Detect which cell encompasses the target text, then output its [X, Y] center coordinate. 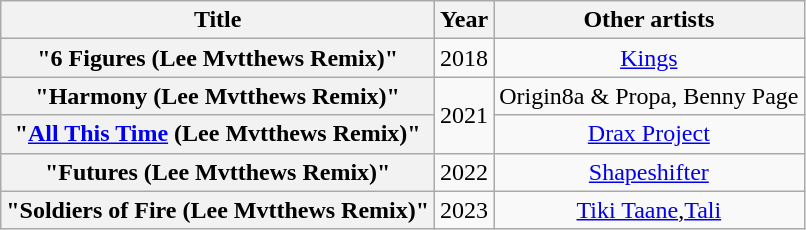
Other artists [649, 20]
Shapeshifter [649, 172]
Origin8a & Propa, Benny Page [649, 96]
"Futures (Lee Mvtthews Remix)" [218, 172]
"6 Figures (Lee Mvtthews Remix)" [218, 58]
Title [218, 20]
Kings [649, 58]
2023 [464, 210]
2022 [464, 172]
Drax Project [649, 134]
"Harmony (Lee Mvtthews Remix)" [218, 96]
2021 [464, 115]
Tiki Taane,Tali [649, 210]
"All This Time (Lee Mvtthews Remix)" [218, 134]
"Soldiers of Fire (Lee Mvtthews Remix)" [218, 210]
Year [464, 20]
2018 [464, 58]
